Provide the (X, Y) coordinate of the cell's center where the given text is located.  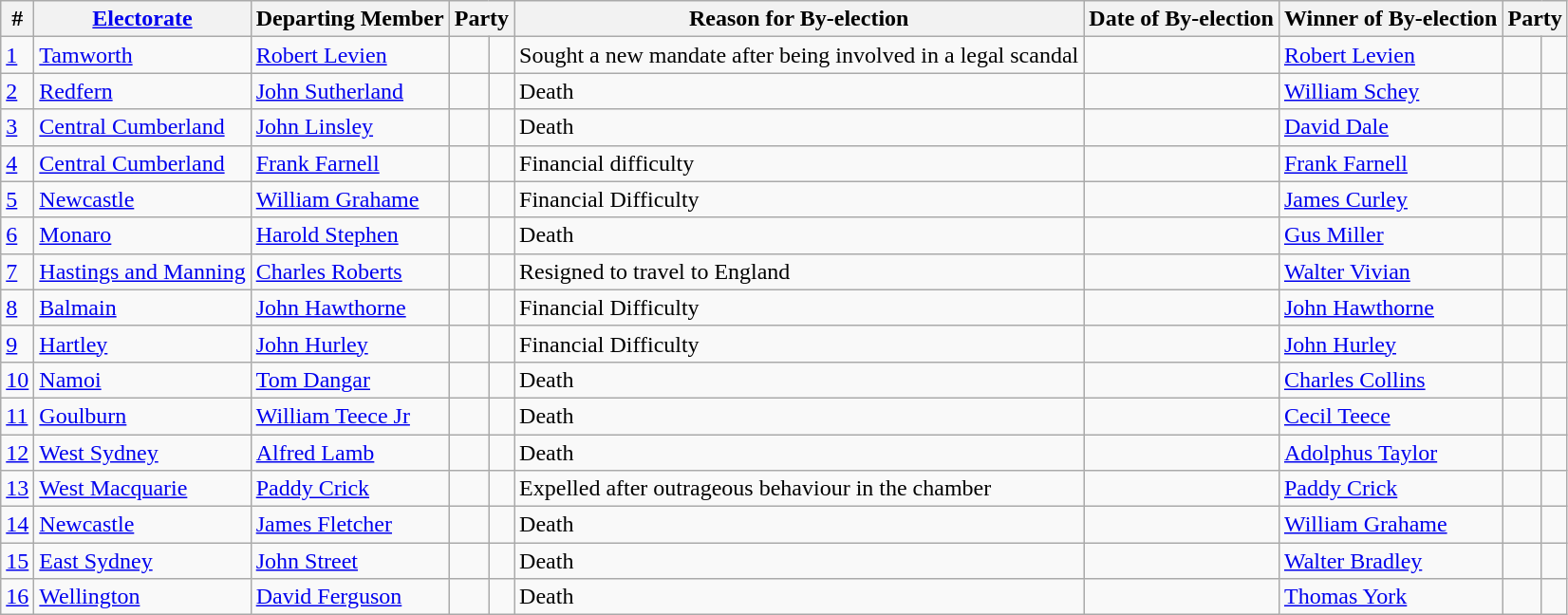
Gus Miller (1391, 235)
9 (17, 344)
Financial difficulty (799, 163)
Cecil Teece (1391, 416)
Hartley (142, 344)
West Macquarie (142, 489)
3 (17, 127)
Sought a new mandate after being involved in a legal scandal (799, 55)
West Sydney (142, 453)
David Dale (1391, 127)
John Linsley (349, 127)
Expelled after outrageous behaviour in the chamber (799, 489)
14 (17, 525)
Winner of By-election (1391, 19)
2 (17, 91)
# (17, 19)
Thomas York (1391, 597)
Charles Collins (1391, 380)
Tom Dangar (349, 380)
Walter Bradley (1391, 561)
John Street (349, 561)
Adolphus Taylor (1391, 453)
David Ferguson (349, 597)
Redfern (142, 91)
10 (17, 380)
8 (17, 307)
William Teece Jr (349, 416)
Monaro (142, 235)
James Curley (1391, 199)
Hastings and Manning (142, 271)
Walter Vivian (1391, 271)
12 (17, 453)
Balmain (142, 307)
Harold Stephen (349, 235)
Wellington (142, 597)
Reason for By-election (799, 19)
16 (17, 597)
East Sydney (142, 561)
Goulburn (142, 416)
6 (17, 235)
Resigned to travel to England (799, 271)
15 (17, 561)
7 (17, 271)
1 (17, 55)
Tamworth (142, 55)
Departing Member (349, 19)
13 (17, 489)
William Schey (1391, 91)
Charles Roberts (349, 271)
Electorate (142, 19)
James Fletcher (349, 525)
Alfred Lamb (349, 453)
Date of By-election (1182, 19)
4 (17, 163)
5 (17, 199)
11 (17, 416)
Namoi (142, 380)
John Sutherland (349, 91)
